Determine the [x, y] coordinate at the center of the cell enclosing the given text.  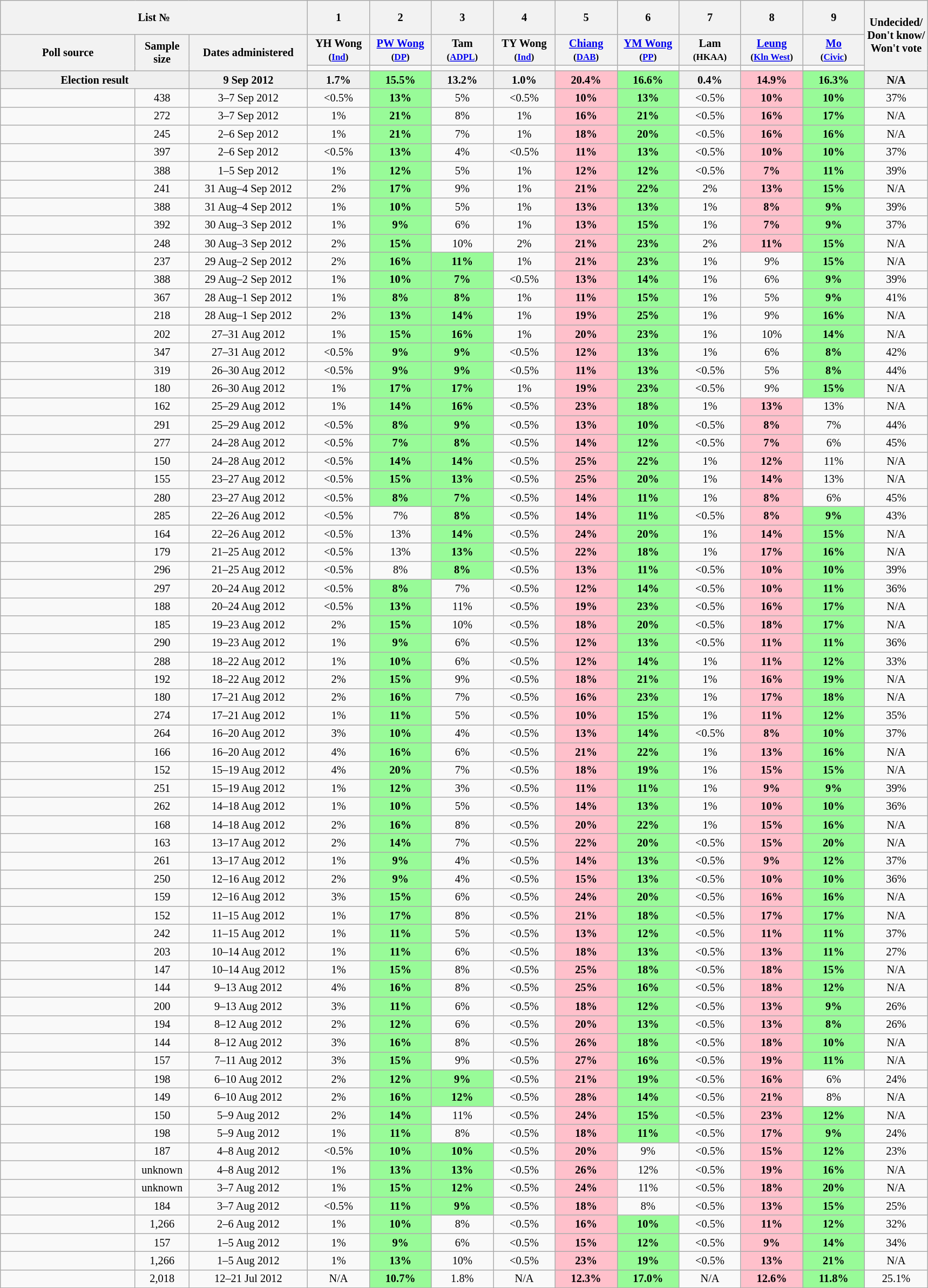
297 [162, 588]
218 [162, 316]
YM Wong (PP) [648, 50]
28% [586, 1097]
6 [648, 17]
147 [162, 970]
Election result [95, 80]
168 [162, 825]
242 [162, 933]
12–21 Jul 2012 [248, 1279]
3 [462, 17]
32% [896, 1224]
1.7% [339, 80]
13.2% [462, 80]
245 [162, 134]
163 [162, 843]
17.0% [648, 1279]
250 [162, 879]
185 [162, 625]
179 [162, 552]
274 [162, 716]
2,018 [162, 1279]
1.8% [462, 1279]
290 [162, 643]
184 [162, 1206]
List № [154, 17]
241 [162, 189]
7–11 Aug 2012 [248, 1061]
187 [162, 1151]
5 [586, 17]
288 [162, 661]
296 [162, 570]
14.9% [772, 80]
Leung (Kln West) [772, 50]
166 [162, 752]
262 [162, 806]
164 [162, 534]
43% [896, 516]
25.1% [896, 1279]
261 [162, 861]
155 [162, 479]
34% [896, 1243]
291 [162, 425]
YH Wong (Ind) [339, 50]
33% [896, 661]
264 [162, 734]
248 [162, 243]
237 [162, 261]
11.8% [834, 1279]
Chiang (DAB) [586, 50]
280 [162, 498]
438 [162, 98]
1–5 Sep 2012 [248, 171]
4 [525, 17]
10.7% [401, 1279]
Tam (ADPL) [462, 50]
9 [834, 17]
Mo (Civic) [834, 50]
Dates administered [248, 52]
8 [772, 17]
0.4% [710, 80]
397 [162, 152]
7 [710, 17]
149 [162, 1097]
12.6% [772, 1279]
Lam (HKAA) [710, 50]
319 [162, 370]
35% [896, 716]
2 [401, 17]
367 [162, 298]
159 [162, 897]
Samplesize [162, 52]
347 [162, 352]
251 [162, 788]
16.6% [648, 80]
Undecided/Don't know/Won't vote [896, 35]
392 [162, 225]
272 [162, 116]
20.4% [586, 80]
202 [162, 334]
9 Sep 2012 [248, 80]
1 [339, 17]
2–6 Aug 2012 [248, 1224]
12.3% [586, 1279]
41% [896, 298]
277 [162, 443]
194 [162, 1025]
Poll source [68, 52]
15.5% [401, 80]
42% [896, 352]
PW Wong (DP) [401, 50]
285 [162, 516]
203 [162, 952]
188 [162, 607]
200 [162, 1006]
16.3% [834, 80]
192 [162, 679]
1.0% [525, 80]
TY Wong (Ind) [525, 50]
162 [162, 406]
